Return [x, y] of the center of cell containing provided text 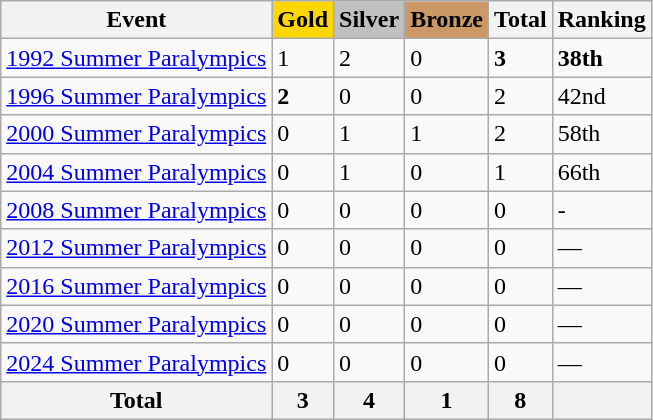
8 [521, 400]
2004 Summer Paralympics [136, 172]
2000 Summer Paralympics [136, 134]
58th [602, 134]
Bronze [447, 20]
2020 Summer Paralympics [136, 324]
42nd [602, 96]
2008 Summer Paralympics [136, 210]
38th [602, 58]
2024 Summer Paralympics [136, 362]
1996 Summer Paralympics [136, 96]
66th [602, 172]
4 [370, 400]
- [602, 210]
1992 Summer Paralympics [136, 58]
2012 Summer Paralympics [136, 248]
Ranking [602, 20]
Gold [303, 20]
2016 Summer Paralympics [136, 286]
Silver [370, 20]
Event [136, 20]
